Capture the cell that displays the provided text and extract its (x, y) central coordinate. 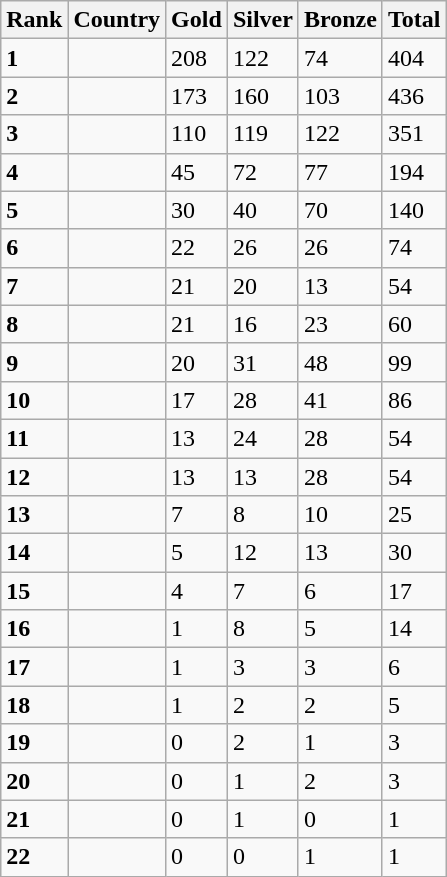
18 (34, 705)
86 (414, 400)
9 (34, 362)
436 (414, 96)
70 (340, 210)
194 (414, 172)
72 (262, 172)
11 (34, 438)
140 (414, 210)
41 (340, 400)
15 (34, 591)
48 (340, 362)
110 (197, 134)
Gold (197, 20)
24 (262, 438)
Silver (262, 20)
99 (414, 362)
103 (340, 96)
77 (340, 172)
Country (117, 20)
351 (414, 134)
23 (340, 324)
Bronze (340, 20)
19 (34, 743)
40 (262, 210)
Rank (34, 20)
119 (262, 134)
60 (414, 324)
45 (197, 172)
404 (414, 58)
25 (414, 515)
173 (197, 96)
208 (197, 58)
31 (262, 362)
160 (262, 96)
Total (414, 20)
